Scan for the cell matching the given text and deliver its [x, y] coordinate at center. 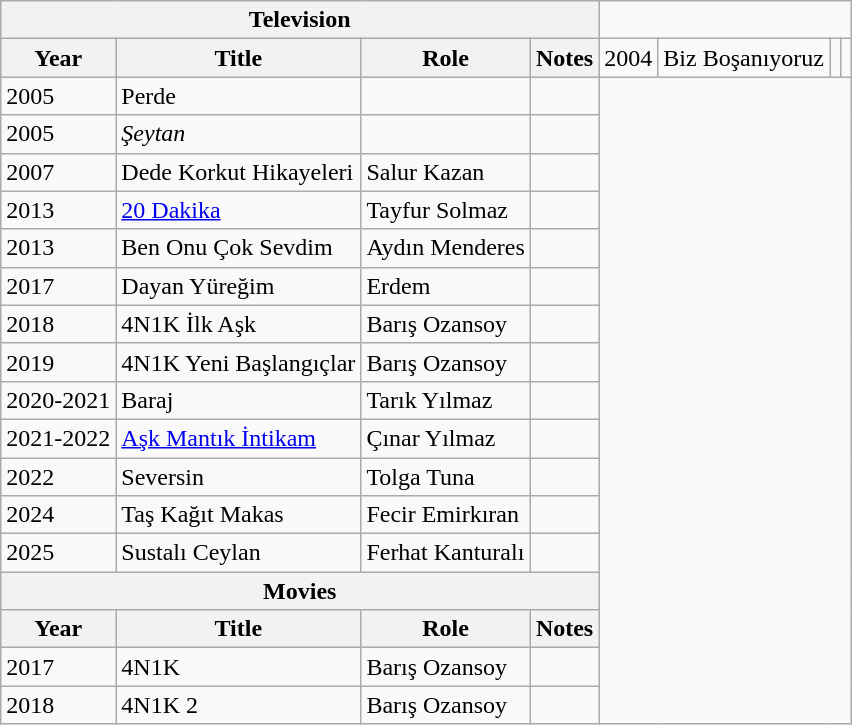
20 Dakika [238, 210]
2021-2022 [58, 438]
Aydın Menderes [446, 248]
4N1K Yeni Başlangıçlar [238, 362]
Tayfur Solmaz [446, 210]
2020-2021 [58, 400]
Dayan Yüreğim [238, 286]
Baraj [238, 400]
Movies [300, 591]
Sustalı Ceylan [238, 553]
2007 [58, 172]
Çınar Yılmaz [446, 438]
Ferhat Kanturalı [446, 553]
Fecir Emirkıran [446, 515]
4N1K İlk Aşk [238, 324]
Television [300, 20]
Dede Korkut Hikayeleri [238, 172]
2022 [58, 477]
Ben Onu Çok Sevdim [238, 248]
2019 [58, 362]
Perde [238, 96]
2024 [58, 515]
Salur Kazan [446, 172]
2004 [628, 58]
Aşk Mantık İntikam [238, 438]
Tolga Tuna [446, 477]
Biz Boşanıyoruz [744, 58]
Tarık Yılmaz [446, 400]
4N1K 2 [238, 705]
Şeytan [238, 134]
Erdem [446, 286]
Seversin [238, 477]
4N1K [238, 667]
Taş Kağıt Makas [238, 515]
2025 [58, 553]
